For the text-containing cell, return its midpoint in (x, y) coordinate format. 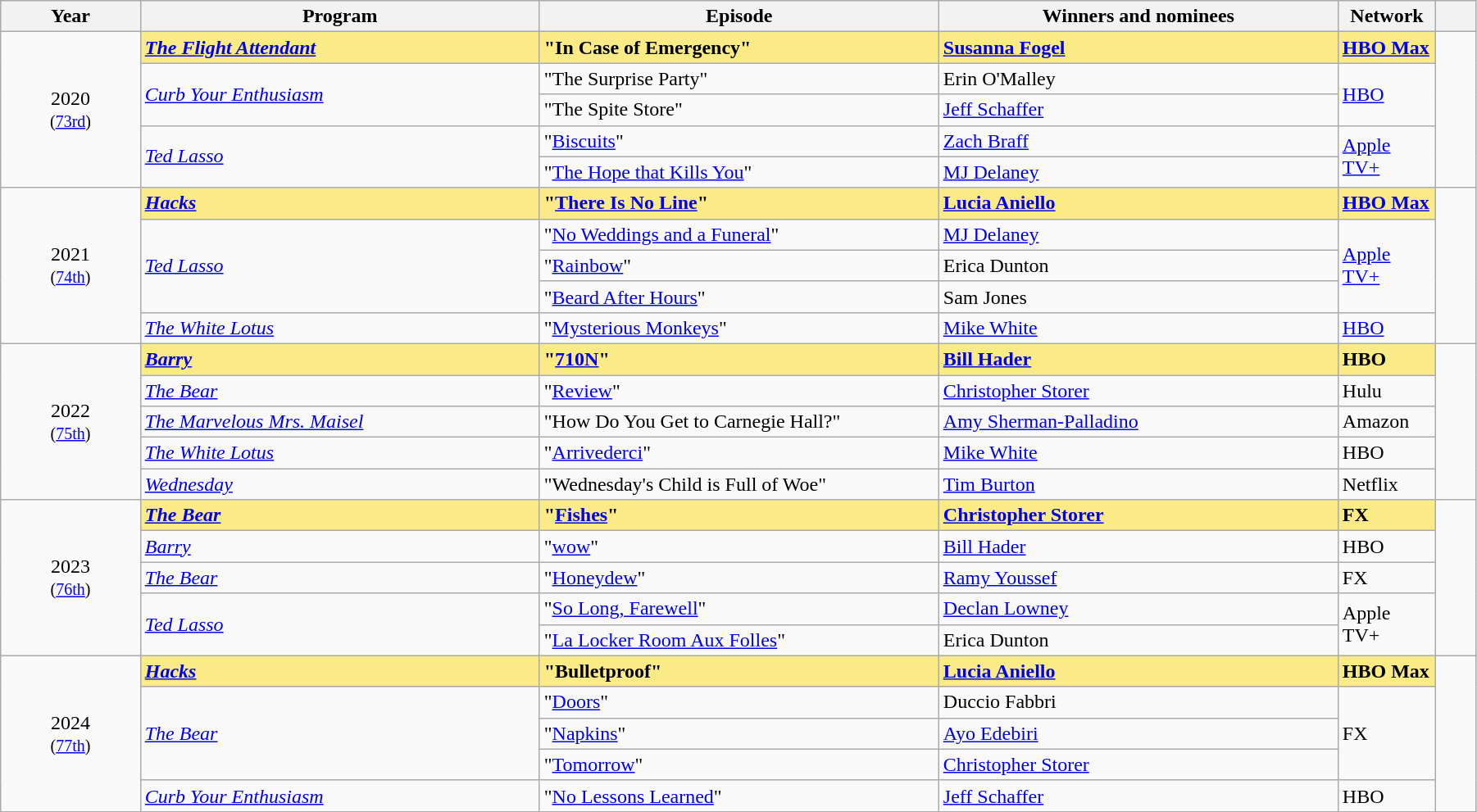
2023(76th) (70, 578)
"The Spite Store" (739, 110)
"So Long, Farewell" (739, 609)
Zach Braff (1138, 141)
Declan Lowney (1138, 609)
Hulu (1387, 391)
"The Surprise Party" (739, 79)
Amy Sherman-Palladino (1138, 422)
The Flight Attendant (339, 48)
2020(73rd) (70, 110)
Amazon (1387, 422)
"Tomorrow" (739, 764)
"La Locker Room Aux Folles" (739, 640)
Tim Burton (1138, 484)
"Mysterious Monkeys" (739, 328)
"Review" (739, 391)
"No Lessons Learned" (739, 796)
Winners and nominees (1138, 16)
"Biscuits" (739, 141)
"Napkins" (739, 733)
Program (339, 16)
"Arrivederci" (739, 453)
Netflix (1387, 484)
Episode (739, 16)
"Wednesday's Child is Full of Woe" (739, 484)
"Fishes" (739, 515)
"Honeydew" (739, 578)
"Bulletproof" (739, 671)
Erin O'Malley (1138, 79)
Ayo Edebiri (1138, 733)
"Rainbow" (739, 265)
2022(75th) (70, 421)
"There Is No Line" (739, 203)
"Doors" (739, 702)
2021(74th) (70, 265)
Ramy Youssef (1138, 578)
"710N" (739, 359)
Susanna Fogel (1138, 48)
2024(77th) (70, 733)
Duccio Fabbri (1138, 702)
"No Weddings and a Funeral" (739, 234)
"How Do You Get to Carnegie Hall?" (739, 422)
"Beard After Hours" (739, 297)
Wednesday (339, 484)
The Marvelous Mrs. Maisel (339, 422)
Sam Jones (1138, 297)
"In Case of Emergency" (739, 48)
"wow" (739, 547)
Year (70, 16)
Network (1387, 16)
"The Hope that Kills You" (739, 172)
